Capture the cell that displays the provided text and extract its (X, Y) central coordinate. 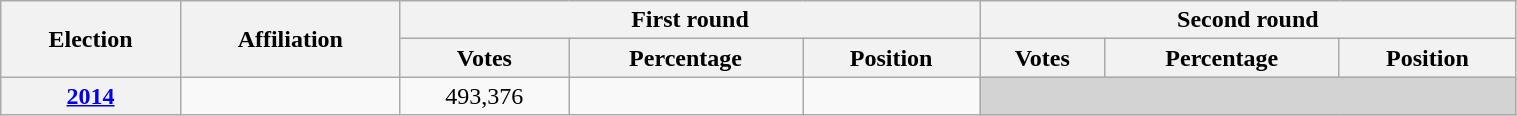
2014 (91, 96)
493,376 (484, 96)
First round (690, 20)
Affiliation (290, 39)
Second round (1248, 20)
Election (91, 39)
